Find where the given text appears and provide that cell's center as [X, Y] coordinate. 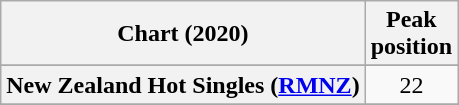
New Zealand Hot Singles (RMNZ) [183, 85]
Peakposition [411, 34]
22 [411, 85]
Chart (2020) [183, 34]
